Return (x, y) of the center of cell containing provided text 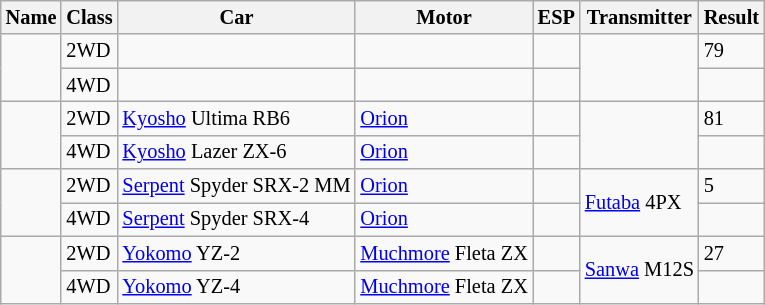
Car (237, 17)
Kyosho Lazer ZX-6 (237, 152)
Kyosho Ultima RB6 (237, 118)
Result (732, 17)
Yokomo YZ-4 (237, 287)
Class (89, 17)
5 (732, 186)
ESP (556, 17)
Serpent Spyder SRX-4 (237, 219)
Sanwa M12S (640, 270)
Name (32, 17)
81 (732, 118)
Futaba 4PX (640, 202)
Serpent Spyder SRX-2 MM (237, 186)
79 (732, 51)
Motor (444, 17)
27 (732, 253)
Yokomo YZ-2 (237, 253)
Transmitter (640, 17)
